Extract the [X, Y] coordinate from the center of the cell holding the provided text.  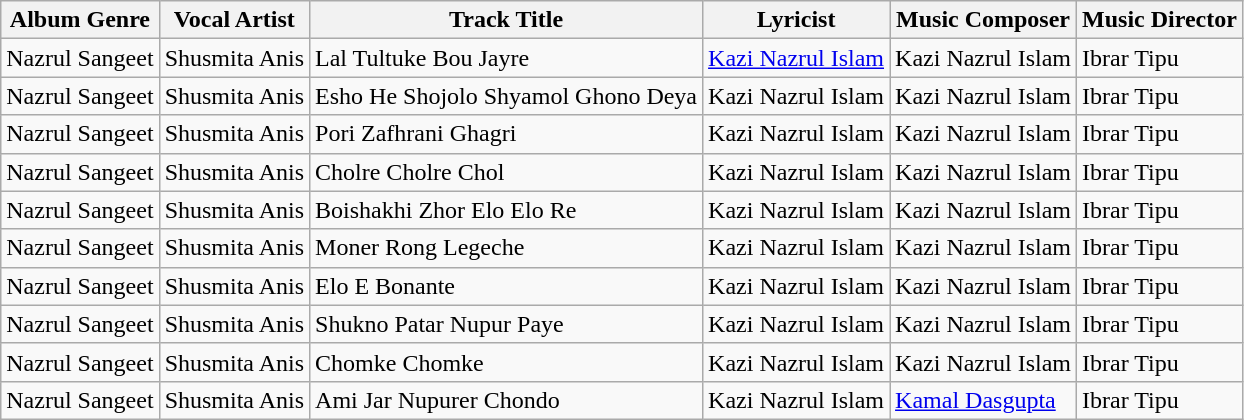
Esho He Shojolo Shyamol Ghono Deya [506, 96]
Lyricist [796, 20]
Shukno Patar Nupur Paye [506, 324]
Elo E Bonante [506, 286]
Track Title [506, 20]
Album Genre [80, 20]
Kamal Dasgupta [984, 400]
Moner Rong Legeche [506, 248]
Chomke Chomke [506, 362]
Music Composer [984, 20]
Cholre Cholre Chol [506, 172]
Vocal Artist [234, 20]
Boishakhi Zhor Elo Elo Re [506, 210]
Lal Tultuke Bou Jayre [506, 58]
Ami Jar Nupurer Chondo [506, 400]
Pori Zafhrani Ghagri [506, 134]
Music Director [1160, 20]
